From the cell containing the given text, extract its center point as [X, Y] coordinate. 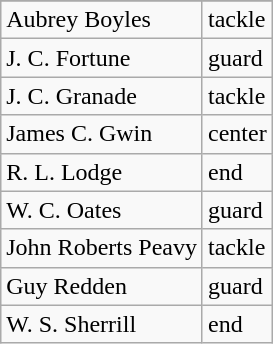
J. C. Granade [102, 96]
R. L. Lodge [102, 172]
W. S. Sherrill [102, 324]
James C. Gwin [102, 134]
J. C. Fortune [102, 58]
center [237, 134]
Guy Redden [102, 286]
Aubrey Boyles [102, 20]
John Roberts Peavy [102, 248]
W. C. Oates [102, 210]
